Scan for the cell matching the given text and deliver its (X, Y) coordinate at center. 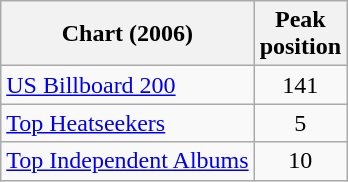
10 (300, 161)
Top Heatseekers (128, 123)
141 (300, 85)
US Billboard 200 (128, 85)
Top Independent Albums (128, 161)
Chart (2006) (128, 34)
Peakposition (300, 34)
5 (300, 123)
